Detect which cell encompasses the target text, then output its (X, Y) center coordinate. 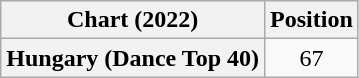
Chart (2022) (133, 20)
Hungary (Dance Top 40) (133, 58)
67 (312, 58)
Position (312, 20)
